From the cell containing the given text, extract its center point as (x, y) coordinate. 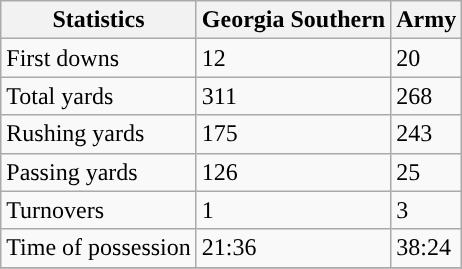
Rushing yards (99, 134)
Time of possession (99, 248)
Statistics (99, 20)
3 (426, 210)
1 (293, 210)
38:24 (426, 248)
Turnovers (99, 210)
126 (293, 172)
25 (426, 172)
First downs (99, 58)
Passing yards (99, 172)
20 (426, 58)
21:36 (293, 248)
268 (426, 96)
12 (293, 58)
175 (293, 134)
Total yards (99, 96)
243 (426, 134)
Army (426, 20)
311 (293, 96)
Georgia Southern (293, 20)
